Locate the cell with the specified text and output its (X, Y) center coordinate. 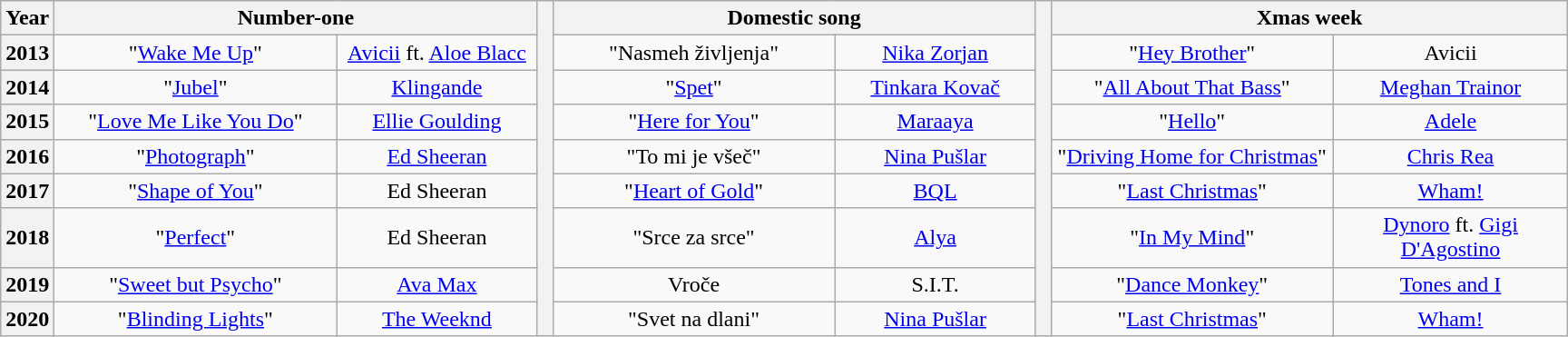
"Driving Home for Christmas" (1192, 156)
"Heart of Gold" (693, 191)
"Hello" (1192, 122)
Tones and I (1450, 284)
Ellie Goulding (437, 122)
"Wake Me Up" (196, 53)
"All About That Bass" (1192, 87)
Tinkara Kovač (935, 87)
Vroče (693, 284)
Ava Max (437, 284)
Nika Zorjan (935, 53)
"Nasmeh življenja" (693, 53)
"Hey Brother" (1192, 53)
BQL (935, 191)
S.I.T. (935, 284)
"Photograph" (196, 156)
2020 (27, 319)
Domestic song (794, 18)
"Jubel" (196, 87)
2013 (27, 53)
"Love Me Like You Do" (196, 122)
Klingande (437, 87)
2015 (27, 122)
"Spet" (693, 87)
Number-one (296, 18)
"Perfect" (196, 238)
Maraaya (935, 122)
"Srce za srce" (693, 238)
"In My Mind" (1192, 238)
Year (27, 18)
The Weeknd (437, 319)
Avicii (1450, 53)
Xmas week (1309, 18)
Alya (935, 238)
Adele (1450, 122)
"Sweet but Psycho" (196, 284)
2018 (27, 238)
"Here for You" (693, 122)
Dynoro ft. Gigi D'Agostino (1450, 238)
2014 (27, 87)
"Dance Monkey" (1192, 284)
"Blinding Lights" (196, 319)
"Shape of You" (196, 191)
"Svet na dlani" (693, 319)
2016 (27, 156)
2017 (27, 191)
2019 (27, 284)
Meghan Trainor (1450, 87)
"To mi je všeč" (693, 156)
Chris Rea (1450, 156)
Avicii ft. Aloe Blacc (437, 53)
